Extract the [X, Y] coordinate from the center of the cell holding the provided text.  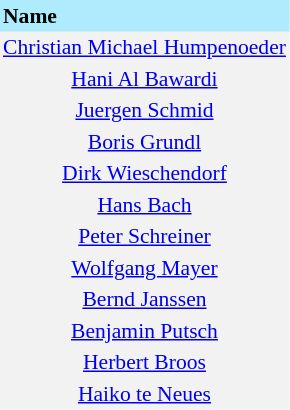
Dirk Wieschendorf [144, 174]
Wolfgang Mayer [144, 268]
Hani Al Bawardi [144, 79]
Benjamin Putsch [144, 331]
Bernd Janssen [144, 300]
Juergen Schmid [144, 110]
Hans Bach [144, 205]
Haiko te Neues [144, 394]
Peter Schreiner [144, 236]
Christian Michael Humpenoeder [144, 48]
Boris Grundl [144, 142]
Herbert Broos [144, 362]
Name [144, 16]
